Provide the (X, Y) coordinate of the cell's center where the given text is located.  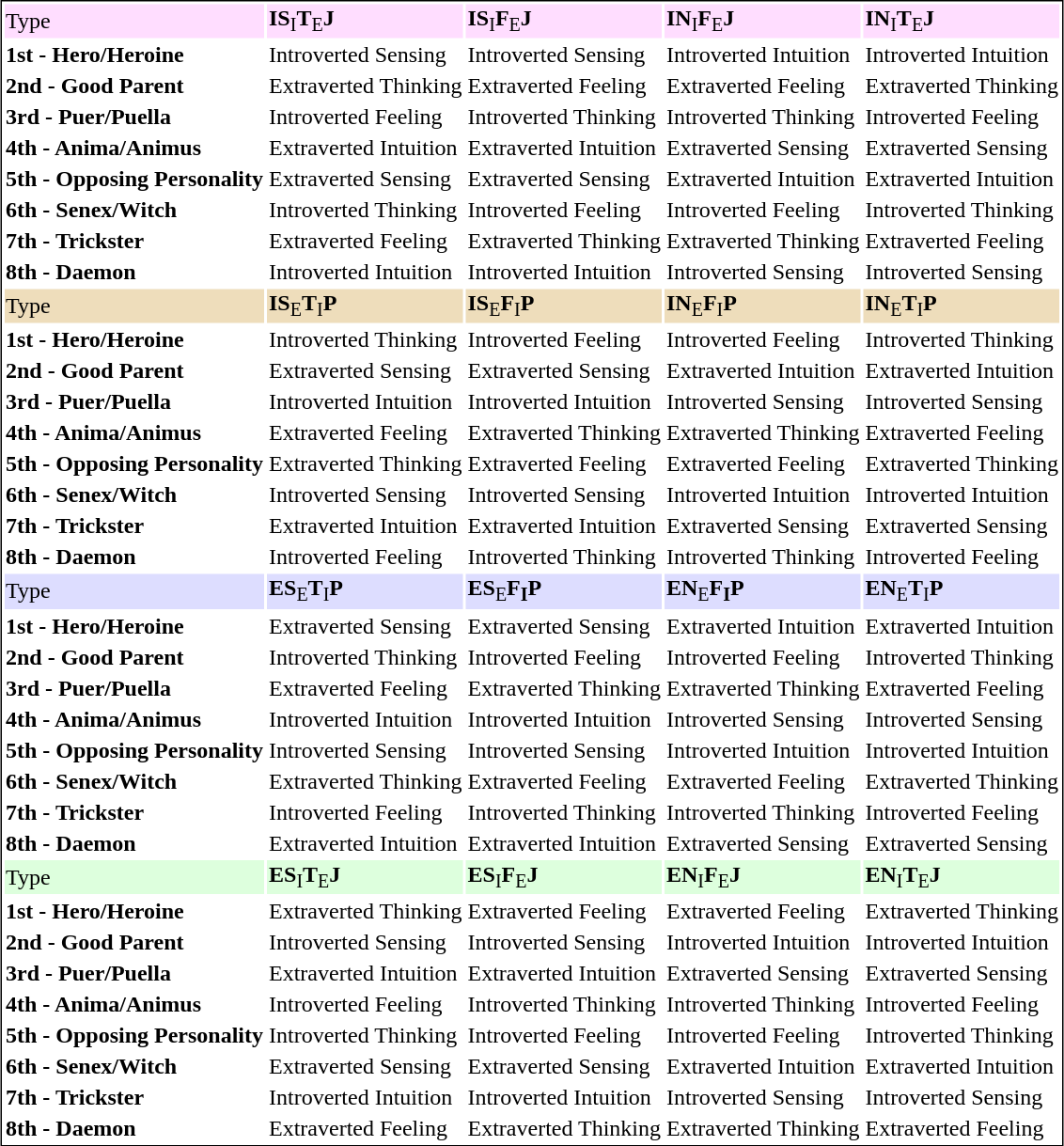
INITEJ (962, 21)
INEFIP (763, 306)
INIFEJ (763, 21)
ENITEJ (962, 876)
ENEFIP (763, 591)
ISITEJ (366, 21)
ESEFIP (564, 591)
ISETIP (366, 306)
INETIP (962, 306)
ISIFEJ (564, 21)
ESITEJ (366, 876)
ENETIP (962, 591)
ESIFEJ (564, 876)
ENIFEJ (763, 876)
ESETIP (366, 591)
ISEFIP (564, 306)
